Pinpoint the cell where the given text exists, returning its (X, Y) midpoint coordinate. 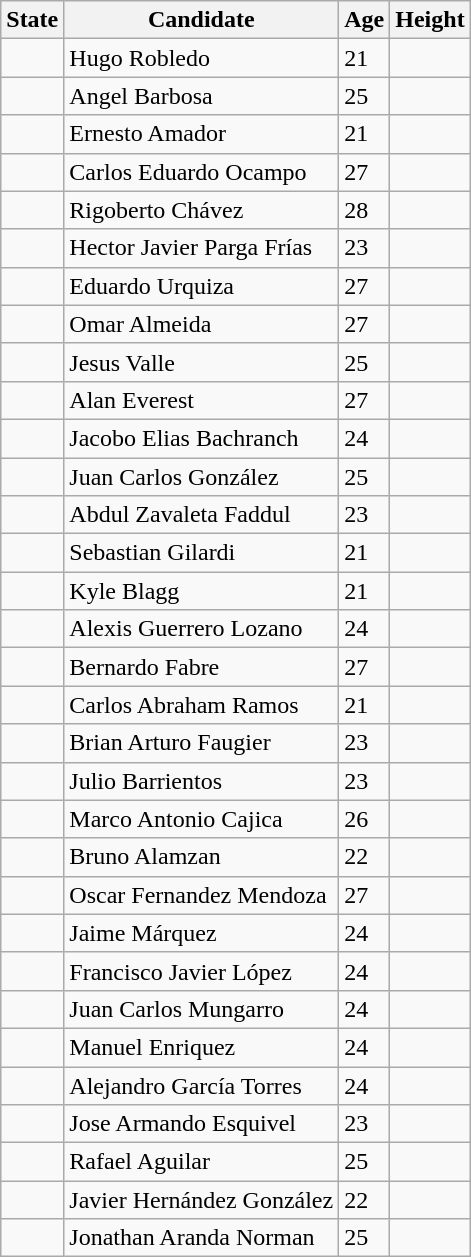
Carlos Eduardo Ocampo (202, 172)
Juan Carlos González (202, 477)
Julio Barrientos (202, 781)
Manuel Enriquez (202, 1047)
Marco Antonio Cajica (202, 819)
Alan Everest (202, 400)
Javier Hernández González (202, 1200)
28 (364, 210)
Alexis Guerrero Lozano (202, 629)
Omar Almeida (202, 324)
Bernardo Fabre (202, 667)
Jacobo Elias Bachranch (202, 438)
Height (430, 20)
Jesus Valle (202, 362)
Eduardo Urquiza (202, 286)
Abdul Zavaleta Faddul (202, 515)
Angel Barbosa (202, 96)
Hector Javier Parga Frías (202, 248)
Kyle Blagg (202, 591)
Age (364, 20)
Rafael Aguilar (202, 1162)
Brian Arturo Faugier (202, 743)
Francisco Javier López (202, 971)
26 (364, 819)
Rigoberto Chávez (202, 210)
Jonathan Aranda Norman (202, 1238)
Carlos Abraham Ramos (202, 705)
Candidate (202, 20)
Juan Carlos Mungarro (202, 1009)
Alejandro García Torres (202, 1085)
Ernesto Amador (202, 134)
Oscar Fernandez Mendoza (202, 895)
Jaime Márquez (202, 933)
Hugo Robledo (202, 58)
Bruno Alamzan (202, 857)
Jose Armando Esquivel (202, 1124)
State (32, 20)
Sebastian Gilardi (202, 553)
